Find where the given text appears and provide that cell's center as (x, y) coordinate. 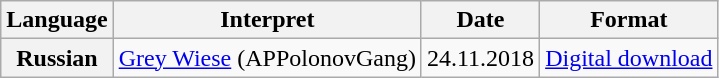
Format (629, 20)
Grey Wiese (APPolonovGang) (267, 58)
Interpret (267, 20)
Language (57, 20)
Date (480, 20)
24.11.2018 (480, 58)
Russian (57, 58)
Digital download (629, 58)
